Return the [x, y] coordinate for the center point of the cell that contains the specified text.  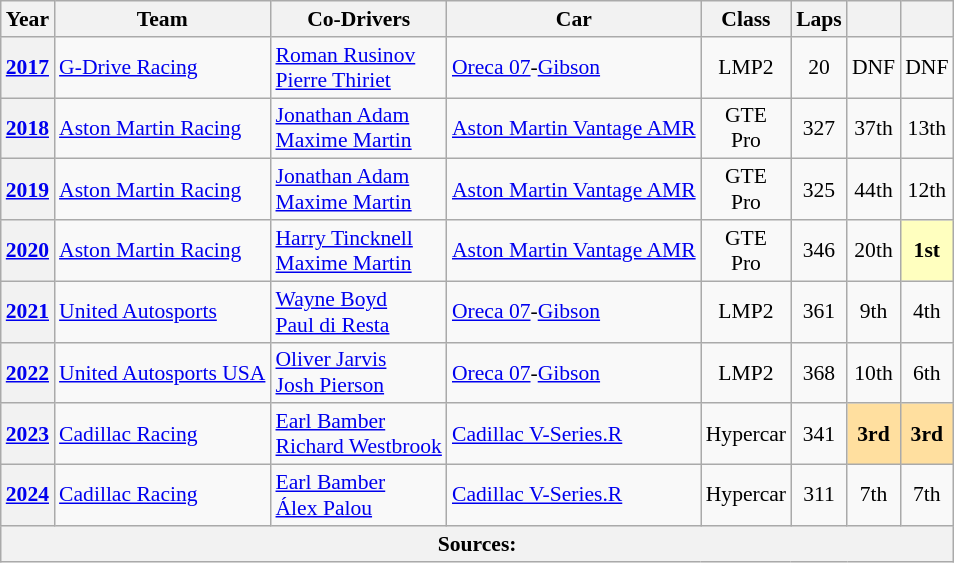
Sources: [478, 544]
311 [819, 496]
United Autosports USA [162, 372]
2020 [28, 250]
United Autosports [162, 312]
Wayne Boyd Paul di Resta [358, 312]
9th [874, 312]
Class [746, 19]
341 [819, 434]
368 [819, 372]
1st [926, 250]
Year [28, 19]
2021 [28, 312]
Harry Tincknell Maxime Martin [358, 250]
20th [874, 250]
13th [926, 128]
6th [926, 372]
2022 [28, 372]
2024 [28, 496]
G-Drive Racing [162, 68]
Co-Drivers [358, 19]
Car [574, 19]
44th [874, 190]
Oliver Jarvis Josh Pierson [358, 372]
346 [819, 250]
2017 [28, 68]
2023 [28, 434]
Earl Bamber Richard Westbrook [358, 434]
20 [819, 68]
325 [819, 190]
Team [162, 19]
327 [819, 128]
2018 [28, 128]
Laps [819, 19]
10th [874, 372]
2019 [28, 190]
Earl Bamber Álex Palou [358, 496]
12th [926, 190]
361 [819, 312]
Roman Rusinov Pierre Thiriet [358, 68]
4th [926, 312]
37th [874, 128]
